Identify which cell holds the provided text, then report its (X, Y) central coordinate. 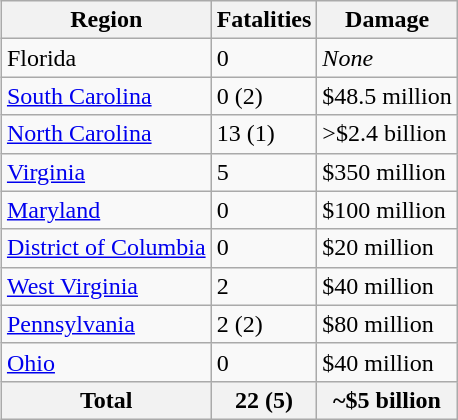
North Carolina (106, 134)
Region (106, 20)
Total (106, 400)
Pennsylvania (106, 324)
2 (2) (264, 324)
0 (2) (264, 96)
Florida (106, 58)
2 (264, 286)
Maryland (106, 210)
$80 million (387, 324)
West Virginia (106, 286)
Virginia (106, 172)
5 (264, 172)
13 (1) (264, 134)
Fatalities (264, 20)
$100 million (387, 210)
$48.5 million (387, 96)
~$5 billion (387, 400)
$20 million (387, 248)
$350 million (387, 172)
>$2.4 billion (387, 134)
Damage (387, 20)
District of Columbia (106, 248)
South Carolina (106, 96)
None (387, 58)
Ohio (106, 362)
22 (5) (264, 400)
